Scan for the cell matching the given text and deliver its (X, Y) coordinate at center. 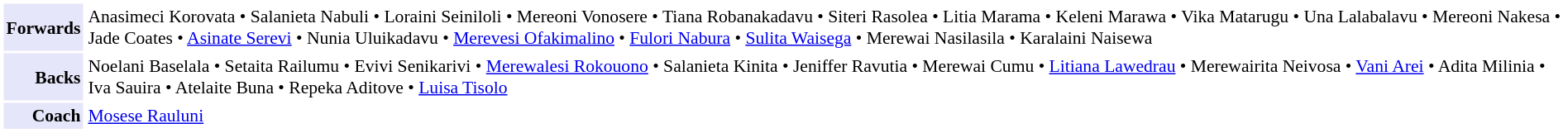
Backs (43, 76)
Mosese Rauluni (825, 116)
Coach (43, 116)
Forwards (43, 26)
